Return [x, y] of the center of cell containing provided text 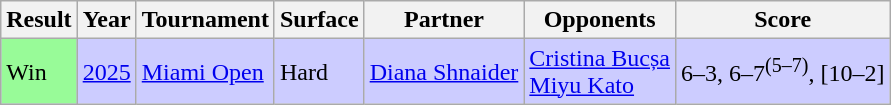
Score [783, 20]
Miami Open [205, 72]
Cristina Bucșa Miyu Kato [600, 72]
Surface [319, 20]
6–3, 6–7(5–7), [10–2] [783, 72]
Partner [444, 20]
Tournament [205, 20]
Year [106, 20]
Diana Shnaider [444, 72]
Win [39, 72]
Result [39, 20]
Hard [319, 72]
Opponents [600, 20]
2025 [106, 72]
